Locate the cell with the specified text and output its [x, y] center coordinate. 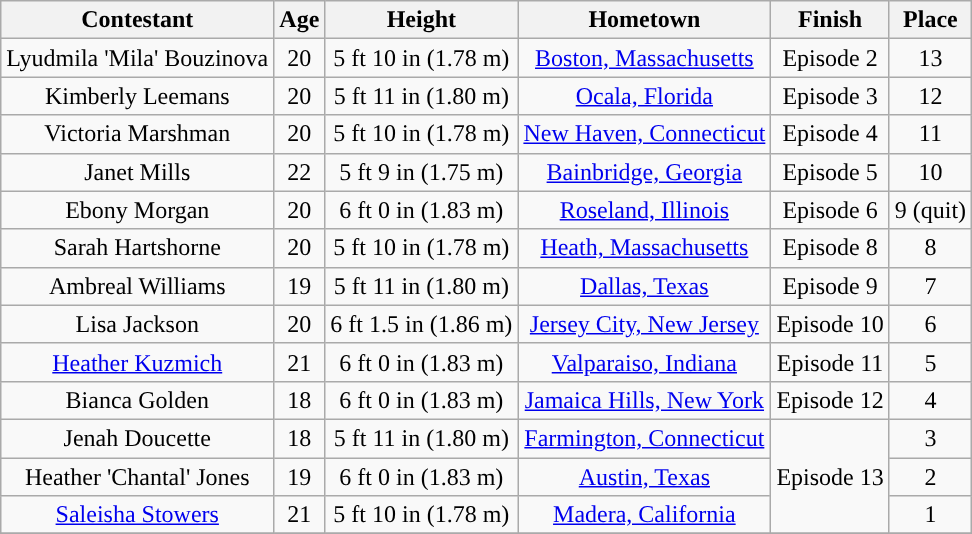
Dallas, Texas [644, 286]
6 [930, 324]
8 [930, 248]
13 [930, 58]
2 [930, 477]
Lyudmila 'Mila' Bouzinova [138, 58]
Episode 13 [830, 476]
Janet Mills [138, 172]
Episode 12 [830, 400]
1 [930, 515]
7 [930, 286]
5 [930, 362]
Ebony Morgan [138, 210]
10 [930, 172]
Jersey City, New Jersey [644, 324]
6 ft 1.5 in (1.86 m) [422, 324]
Heather 'Chantal' Jones [138, 477]
Episode 4 [830, 134]
Age [300, 20]
Austin, Texas [644, 477]
Contestant [138, 20]
5 ft 9 in (1.75 m) [422, 172]
Bainbridge, Georgia [644, 172]
4 [930, 400]
Roseland, Illinois [644, 210]
Finish [830, 20]
Ocala, Florida [644, 96]
Bianca Golden [138, 400]
22 [300, 172]
11 [930, 134]
Sarah Hartshorne [138, 248]
Kimberly Leemans [138, 96]
9 (quit) [930, 210]
Episode 3 [830, 96]
Farmington, Connecticut [644, 438]
Jenah Doucette [138, 438]
Hometown [644, 20]
Victoria Marshman [138, 134]
Lisa Jackson [138, 324]
Episode 10 [830, 324]
Valparaiso, Indiana [644, 362]
Saleisha Stowers [138, 515]
Episode 6 [830, 210]
Madera, California [644, 515]
Place [930, 20]
Episode 5 [830, 172]
Height [422, 20]
Episode 8 [830, 248]
Jamaica Hills, New York [644, 400]
Heath, Massachusetts [644, 248]
Heather Kuzmich [138, 362]
Episode 9 [830, 286]
Episode 2 [830, 58]
New Haven, Connecticut [644, 134]
3 [930, 438]
Boston, Massachusetts [644, 58]
Ambreal Williams [138, 286]
Episode 11 [830, 362]
12 [930, 96]
